Find where the given text appears and provide that cell's center as (x, y) coordinate. 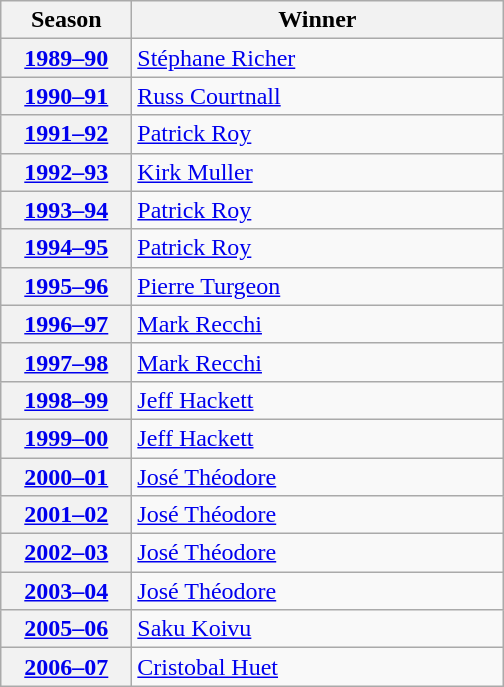
1998–99 (66, 400)
Russ Courtnall (318, 96)
Winner (318, 20)
1989–90 (66, 58)
1999–00 (66, 438)
2006–07 (66, 667)
Pierre Turgeon (318, 286)
1993–94 (66, 210)
2000–01 (66, 477)
Season (66, 20)
1997–98 (66, 362)
1995–96 (66, 286)
2001–02 (66, 515)
1994–95 (66, 248)
Saku Koivu (318, 629)
Stéphane Richer (318, 58)
1991–92 (66, 134)
Kirk Muller (318, 172)
2003–04 (66, 591)
1990–91 (66, 96)
1992–93 (66, 172)
2002–03 (66, 553)
1996–97 (66, 324)
Cristobal Huet (318, 667)
2005–06 (66, 629)
